From the cell containing the given text, extract its center point as [x, y] coordinate. 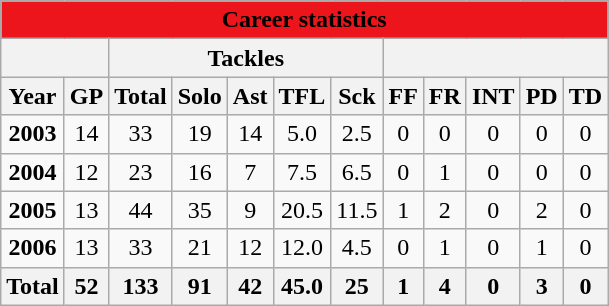
2005 [33, 210]
6.5 [357, 172]
7 [250, 172]
Tackles [246, 58]
45.0 [302, 286]
5.0 [302, 134]
TD [585, 96]
7.5 [302, 172]
35 [200, 210]
133 [141, 286]
20.5 [302, 210]
FR [444, 96]
Sck [357, 96]
12.0 [302, 248]
25 [357, 286]
2004 [33, 172]
Solo [200, 96]
19 [200, 134]
2006 [33, 248]
11.5 [357, 210]
42 [250, 286]
9 [250, 210]
GP [86, 96]
23 [141, 172]
INT [493, 96]
3 [542, 286]
52 [86, 286]
4.5 [357, 248]
21 [200, 248]
2003 [33, 134]
91 [200, 286]
44 [141, 210]
FF [403, 96]
4 [444, 286]
Career statistics [304, 20]
Ast [250, 96]
Year [33, 96]
16 [200, 172]
2.5 [357, 134]
PD [542, 96]
TFL [302, 96]
